Identify which cell holds the provided text, then report its [X, Y] central coordinate. 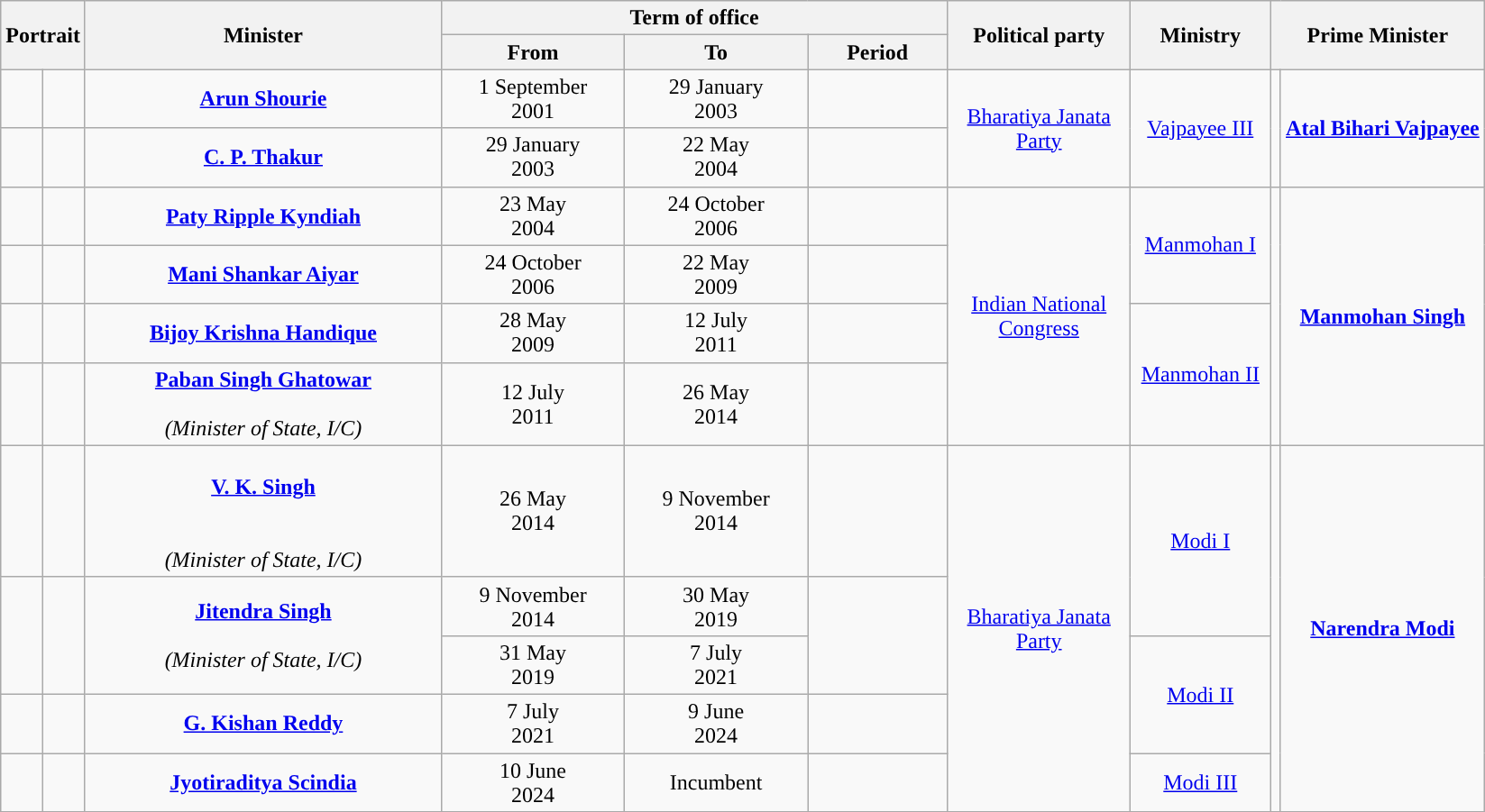
Jyotiraditya Scindia [263, 782]
28 May2009 [532, 333]
Manmohan II [1201, 375]
31 May2019 [532, 665]
1 September2001 [532, 99]
From [532, 52]
9 June2024 [716, 723]
Bijoy Krishna Handique [263, 333]
Mani Shankar Aiyar [263, 274]
Narendra Modi [1383, 628]
Period [878, 52]
C. P. Thakur [263, 157]
Jitendra Singh(Minister of State, I/C) [263, 635]
Vajpayee III [1201, 128]
10 June2024 [532, 782]
Arun Shourie [263, 99]
Minister [263, 35]
Atal Bihari Vajpayee [1383, 128]
Paban Singh Ghatowar(Minister of State, I/C) [263, 404]
Indian National Congress [1039, 315]
Manmohan Singh [1383, 315]
22 May2004 [716, 157]
30 May2019 [716, 606]
G. Kishan Reddy [263, 723]
V. K. Singh (Minister of State, I/C) [263, 511]
Modi III [1201, 782]
Portrait [43, 35]
Political party [1039, 35]
Prime Minister [1378, 35]
Incumbent [716, 782]
Modi I [1201, 541]
22 May2009 [716, 274]
23 May2004 [532, 216]
Ministry [1201, 35]
Paty Ripple Kyndiah [263, 216]
Modi II [1201, 694]
To [716, 52]
Term of office [694, 18]
Manmohan I [1201, 245]
